Provide the (x, y) coordinate of the cell's center where the given text is located.  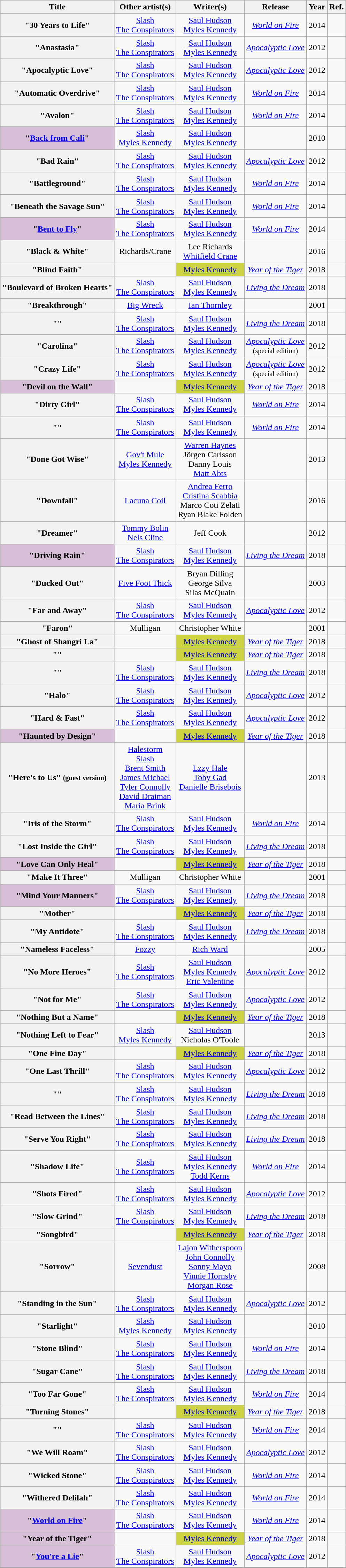
Warren HaynesJörgen CarlssonDanny LouisMatt Abts (210, 459)
"Shadow Life" (57, 1166)
"Lost Inside the Girl" (57, 846)
Lee RichardsWhitfield Crane (210, 251)
"Faron" (57, 628)
"Crazy Life" (57, 368)
Lacuna Coil (145, 501)
Fozzy (145, 949)
"Stone Blind" (57, 1349)
"Breakthrough" (57, 305)
"Starlight" (57, 1326)
Gov't MuleMyles Kennedy (145, 459)
Sevendust (145, 1266)
"Here's to Us" (guest version) (57, 777)
"Year of the Tiger" (57, 1538)
"Turning Stones" (57, 1412)
Richards/Crane (145, 251)
"Hard & Fast" (57, 718)
"We Will Roam" (57, 1452)
2005 (317, 949)
Other artist(s) (145, 7)
"Carolina" (57, 346)
"One Last Thrill" (57, 1071)
Bryan DillingGeorge SilvaSilas McQuain (210, 583)
"Beneath the Savage Sun" (57, 206)
Tommy BolinNels Cline (145, 533)
Ian Thornley (210, 305)
"Standing in the Sun" (57, 1303)
Big Wreck (145, 305)
Saul HudsonMyles KennedyEric Valentine (210, 972)
"30 Years to Life" (57, 25)
Year (317, 7)
"Downfall" (57, 501)
"Back from Cali" (57, 138)
"Avalon" (57, 116)
Jeff Cook (210, 533)
2008 (317, 1266)
"Shots Fired" (57, 1194)
HalestormSlashBrent SmithJames MichaelTyler ConnollyDavid DraimanMaria Brink (145, 777)
"Too Far Gone" (57, 1394)
"Far and Away" (57, 610)
"Dirty Girl" (57, 405)
"Devil on the Wall" (57, 387)
"Songbird" (57, 1234)
"Battleground" (57, 183)
"No More Heroes" (57, 972)
Lzzy HaleToby GadDanielle Brisebois (210, 777)
"Driving Rain" (57, 555)
Saul HudsonMyles KennedyTodd Kerns (210, 1166)
"Apocalyptic Love" (57, 70)
Title (57, 7)
"Automatic Overdrive" (57, 93)
"Ghost of Shangri La" (57, 641)
"Love Can Only Heal" (57, 864)
2003 (317, 583)
Release (275, 7)
"Bent to Fly" (57, 228)
Saul HudsonNicholas O'Toole (210, 1035)
"Mind Your Manners" (57, 895)
Ref. (337, 7)
Five Foot Thick (145, 583)
"Mother" (57, 913)
"Boulevard of Broken Hearts" (57, 288)
"Read Between the Lines" (57, 1117)
"Bad Rain" (57, 161)
"One Fine Day" (57, 1053)
"Blind Faith" (57, 269)
"Black & White" (57, 251)
"Nothing But a Name" (57, 1017)
Writer(s) (210, 7)
"Withered Delilah" (57, 1498)
"Serve You Right" (57, 1139)
"You're a Lie" (57, 1556)
"Make It Three" (57, 877)
"Anastasia" (57, 47)
"Wicked Stone" (57, 1475)
"My Antidote" (57, 931)
"Ducked Out" (57, 583)
"World on Fire" (57, 1521)
"Nameless Faceless" (57, 949)
"Sugar Cane" (57, 1371)
"Dreamer" (57, 533)
"Slow Grind" (57, 1216)
Andrea FerroCristina ScabbiaMarco Coti ZelatiRyan Blake Folden (210, 501)
"Sorrow" (57, 1266)
"Nothing Left to Fear" (57, 1035)
"Done Got Wise" (57, 459)
"Iris of the Storm" (57, 823)
"Not for Me" (57, 999)
Rich Ward (210, 949)
"Haunted by Design" (57, 736)
"Halo" (57, 695)
Lajon WitherspoonJohn ConnollySonny MayoVinnie HornsbyMorgan Rose (210, 1266)
